For the text-containing cell, return its midpoint in (x, y) coordinate format. 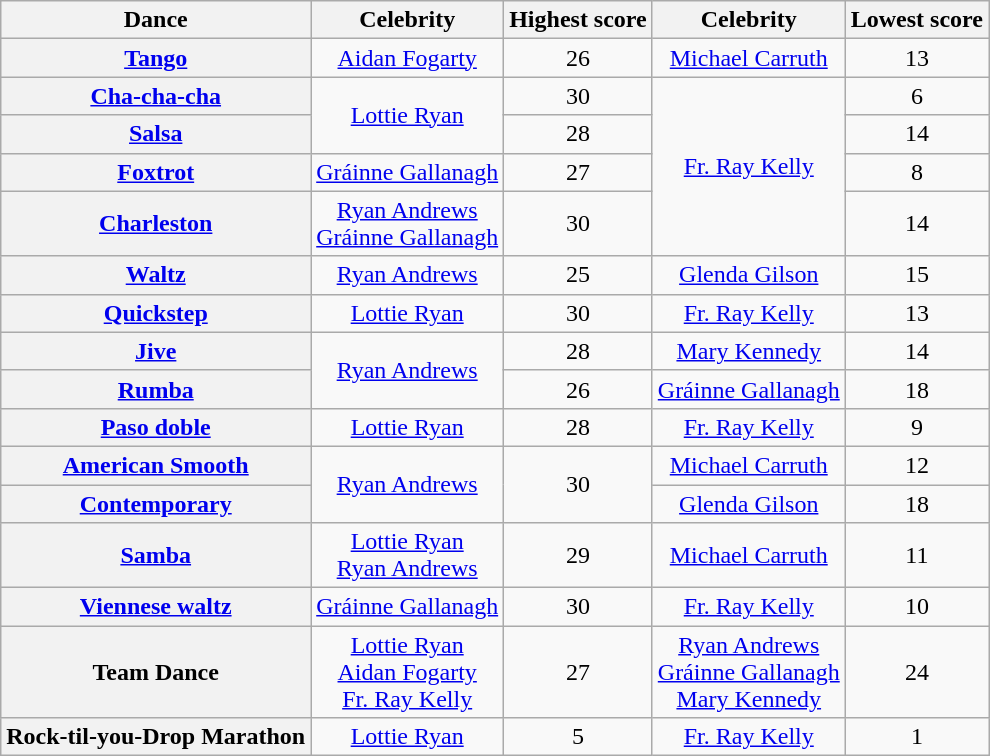
12 (916, 465)
Paso doble (156, 427)
Dance (156, 20)
Samba (156, 556)
Ryan AndrewsGráinne GallanaghMary Kennedy (748, 672)
Viennese waltz (156, 607)
Quickstep (156, 313)
Lowest score (916, 20)
29 (578, 556)
Charleston (156, 224)
Rumba (156, 389)
25 (578, 275)
Jive (156, 351)
Foxtrot (156, 172)
Ryan AndrewsGráinne Gallanagh (408, 224)
8 (916, 172)
Lottie RyanAidan FogartyFr. Ray Kelly (408, 672)
Lottie RyanRyan Andrews (408, 556)
Team Dance (156, 672)
American Smooth (156, 465)
Aidan Fogarty (408, 58)
Cha-cha-cha (156, 96)
1 (916, 737)
10 (916, 607)
5 (578, 737)
6 (916, 96)
Tango (156, 58)
Waltz (156, 275)
24 (916, 672)
11 (916, 556)
15 (916, 275)
9 (916, 427)
Rock-til-you-Drop Marathon (156, 737)
Salsa (156, 134)
Mary Kennedy (748, 351)
Contemporary (156, 503)
Highest score (578, 20)
